Find where the given text appears and provide that cell's center as [X, Y] coordinate. 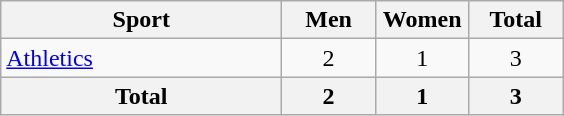
Athletics [142, 58]
Women [422, 20]
Sport [142, 20]
Men [329, 20]
